Find where the given text appears and provide that cell's center as (x, y) coordinate. 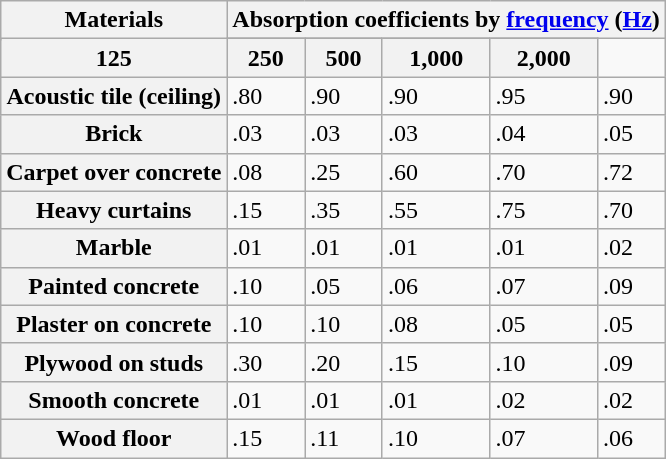
Smooth concrete (114, 400)
.11 (344, 438)
.30 (266, 362)
Wood floor (114, 438)
Brick (114, 134)
Marble (114, 248)
.75 (544, 210)
.25 (344, 172)
.80 (266, 96)
Heavy curtains (114, 210)
Painted concrete (114, 286)
125 (114, 58)
Absorption coefficients by frequency (Hz) (446, 20)
500 (344, 58)
.55 (436, 210)
.35 (344, 210)
1,000 (436, 58)
Plaster on concrete (114, 324)
.04 (544, 134)
2,000 (544, 58)
.95 (544, 96)
Acoustic tile (ceiling) (114, 96)
.72 (631, 172)
Materials (114, 20)
Carpet over concrete (114, 172)
Plywood on studs (114, 362)
.20 (344, 362)
.60 (436, 172)
250 (266, 58)
